Return [x, y] of the center of cell containing provided text 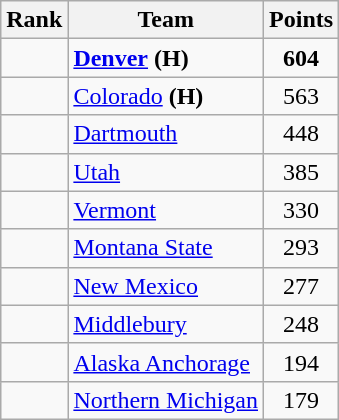
Northern Michigan [166, 400]
248 [302, 324]
Colorado (H) [166, 96]
Team [166, 20]
448 [302, 134]
293 [302, 248]
Utah [166, 172]
385 [302, 172]
Denver (H) [166, 58]
Vermont [166, 210]
New Mexico [166, 286]
563 [302, 96]
277 [302, 286]
Montana State [166, 248]
Alaska Anchorage [166, 362]
604 [302, 58]
194 [302, 362]
Rank [34, 20]
Middlebury [166, 324]
179 [302, 400]
Points [302, 20]
330 [302, 210]
Dartmouth [166, 134]
